Find where the given text appears and provide that cell's center as [X, Y] coordinate. 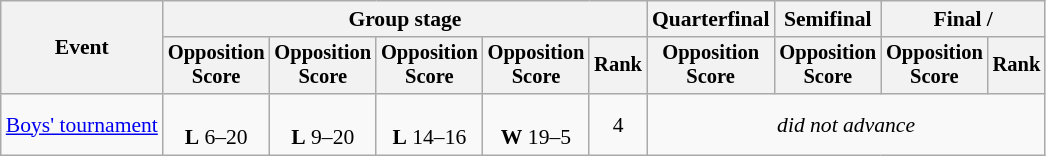
did not advance [846, 124]
Boys' tournament [82, 124]
Final / [963, 19]
Group stage [405, 19]
Quarterfinal [711, 19]
Event [82, 48]
L 14–16 [430, 124]
Semifinal [828, 19]
W 19–5 [536, 124]
L 9–20 [322, 124]
L 6–20 [216, 124]
4 [618, 124]
